For the text-containing cell, return its midpoint in [X, Y] coordinate format. 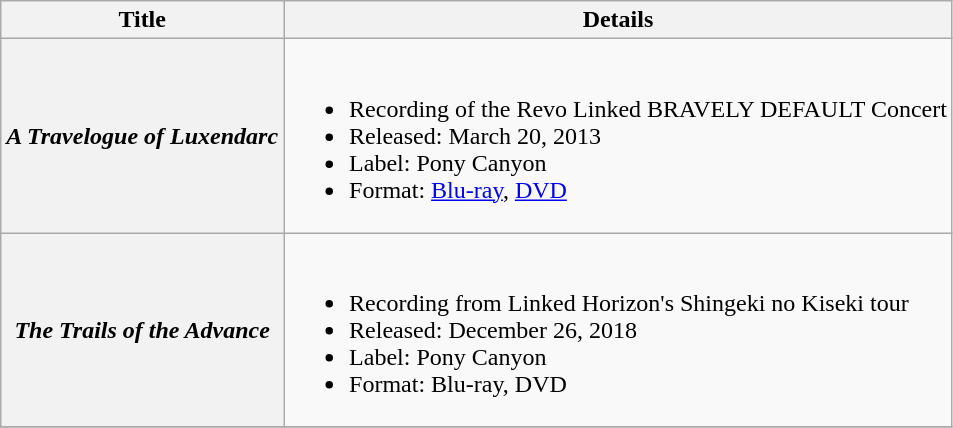
Recording from Linked Horizon's Shingeki no Kiseki tourReleased: December 26, 2018Label: Pony CanyonFormat: Blu-ray, DVD [618, 330]
Title [142, 20]
A Travelogue of Luxendarc [142, 136]
Recording of the Revo Linked BRAVELY DEFAULT ConcertReleased: March 20, 2013Label: Pony CanyonFormat: Blu-ray, DVD [618, 136]
The Trails of the Advance [142, 330]
Details [618, 20]
